Return [x, y] of the center of cell containing provided text 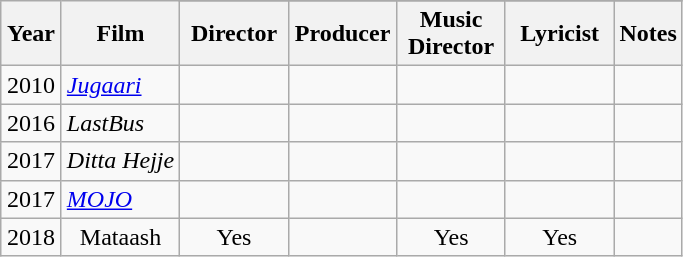
2010 [32, 85]
Lyricist [560, 34]
MOJO [120, 199]
Music Director [452, 34]
Producer [342, 34]
2016 [32, 123]
2018 [32, 237]
LastBus [120, 123]
Notes [648, 34]
Mataash [120, 237]
Jugaari [120, 85]
Director [234, 34]
Ditta Hejje [120, 161]
Film [120, 34]
Year [32, 34]
